Extract the (x, y) coordinate from the center of the cell holding the provided text.  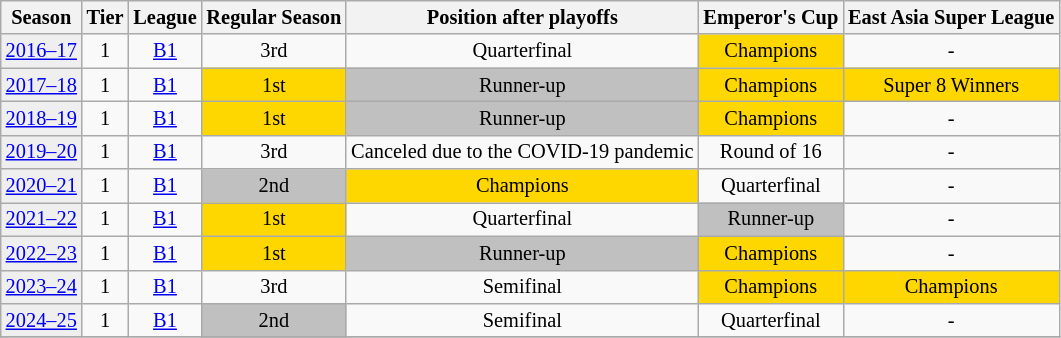
Tier (106, 17)
Round of 16 (770, 152)
2019–20 (42, 152)
Regular Season (274, 17)
Canceled due to the COVID-19 pandemic (522, 152)
2021–22 (42, 219)
2020–21 (42, 186)
2022–23 (42, 253)
Emperor's Cup (770, 17)
League (164, 17)
2017–18 (42, 85)
Position after playoffs (522, 17)
Season (42, 17)
East Asia Super League (951, 17)
2023–24 (42, 287)
2018–19 (42, 118)
2024–25 (42, 320)
2016–17 (42, 51)
Super 8 Winners (951, 85)
